From the cell containing the given text, extract its center point as [X, Y] coordinate. 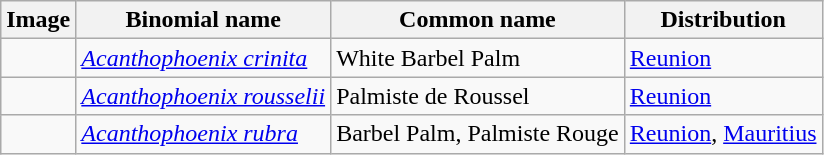
Binomial name [204, 20]
Barbel Palm, Palmiste Rouge [478, 134]
White Barbel Palm [478, 58]
Palmiste de Roussel [478, 96]
Common name [478, 20]
Acanthophoenix rubra [204, 134]
Acanthophoenix crinita [204, 58]
Distribution [723, 20]
Acanthophoenix rousselii [204, 96]
Image [38, 20]
Reunion, Mauritius [723, 134]
